For the text-containing cell, return its midpoint in [X, Y] coordinate format. 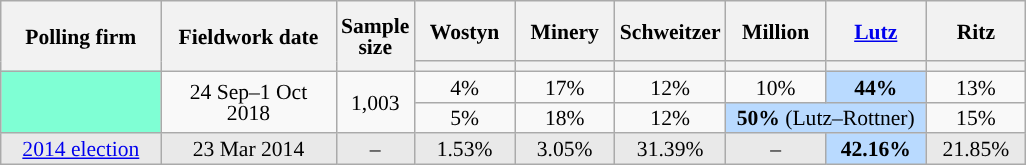
Lutz [876, 31]
2014 election [81, 150]
5% [464, 118]
Fieldwork date [248, 36]
Wostyn [464, 31]
4% [464, 86]
15% [976, 118]
Million [776, 31]
23 Mar 2014 [248, 150]
21.85% [976, 150]
17% [565, 86]
Ritz [976, 31]
50% (Lutz–Rottner) [826, 118]
Minery [565, 31]
10% [776, 86]
Polling firm [81, 36]
Samplesize [375, 36]
1,003 [375, 102]
Schweitzer [670, 31]
1.53% [464, 150]
18% [565, 118]
31.39% [670, 150]
13% [976, 86]
3.05% [565, 150]
24 Sep–1 Oct 2018 [248, 102]
42.16% [876, 150]
44% [876, 86]
